Find where the given text appears and provide that cell's center as [x, y] coordinate. 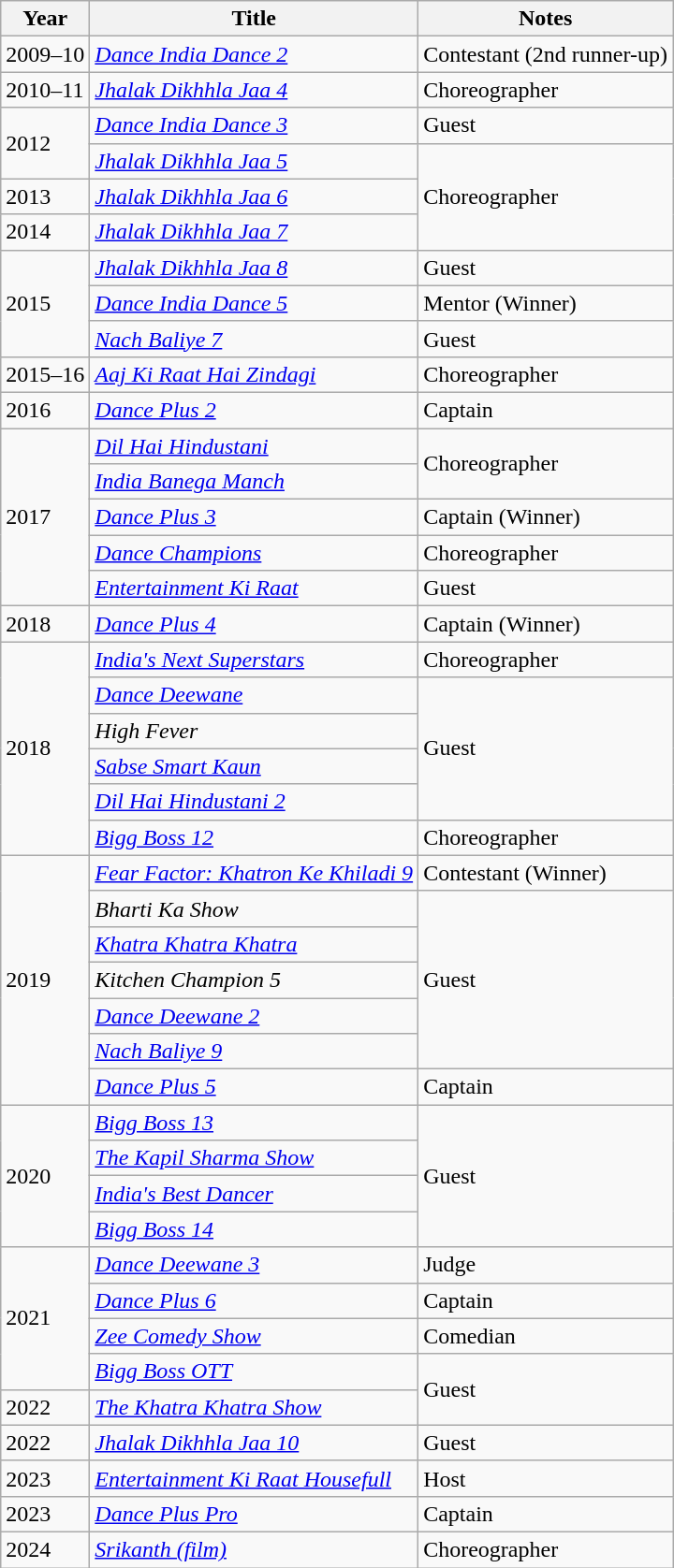
Aaj Ki Raat Hai Zindagi [255, 374]
Dance India Dance 2 [255, 54]
Dance Plus 2 [255, 410]
Jhalak Dikhhla Jaa 7 [255, 232]
India Banega Manch [255, 482]
Dance Champions [255, 553]
Dance Deewane 3 [255, 1265]
Nach Baliye 7 [255, 339]
2010–11 [45, 90]
Sabse Smart Kaun [255, 766]
Khatra Khatra Khatra [255, 944]
Dil Hai Hindustani 2 [255, 802]
2015 [45, 303]
Contestant (Winner) [546, 873]
Dance Deewane 2 [255, 1015]
Year [45, 19]
2019 [45, 980]
2016 [45, 410]
Entertainment Ki Raat [255, 588]
Host [546, 1478]
Fear Factor: Khatron Ke Khiladi 9 [255, 873]
Bigg Boss OTT [255, 1372]
Dance Plus 6 [255, 1300]
2017 [45, 517]
Bharti Ka Show [255, 908]
Jhalak Dikhhla Jaa 6 [255, 196]
Dance Plus Pro [255, 1514]
Contestant (2nd runner-up) [546, 54]
Kitchen Champion 5 [255, 980]
Dance Plus 3 [255, 517]
Mentor (Winner) [546, 303]
India's Next Superstars [255, 660]
2009–10 [45, 54]
Comedian [546, 1336]
Jhalak Dikhhla Jaa 8 [255, 268]
Dance Plus 4 [255, 624]
Dance India Dance 5 [255, 303]
Dil Hai Hindustani [255, 446]
Title [255, 19]
India's Best Dancer [255, 1194]
2013 [45, 196]
2024 [45, 1549]
2012 [45, 143]
The Kapil Sharma Show [255, 1158]
High Fever [255, 731]
Entertainment Ki Raat Housefull [255, 1478]
Zee Comedy Show [255, 1336]
Dance Deewane [255, 695]
Dance Plus 5 [255, 1087]
Jhalak Dikhhla Jaa 4 [255, 90]
Srikanth (film) [255, 1549]
Judge [546, 1265]
The Khatra Khatra Show [255, 1407]
2021 [45, 1318]
2015–16 [45, 374]
Jhalak Dikhhla Jaa 5 [255, 161]
2020 [45, 1176]
Bigg Boss 12 [255, 837]
Dance India Dance 3 [255, 125]
Notes [546, 19]
Jhalak Dikhhla Jaa 10 [255, 1443]
2014 [45, 232]
Bigg Boss 14 [255, 1229]
Bigg Boss 13 [255, 1123]
Nach Baliye 9 [255, 1052]
